Return [X, Y] of the center of cell containing provided text 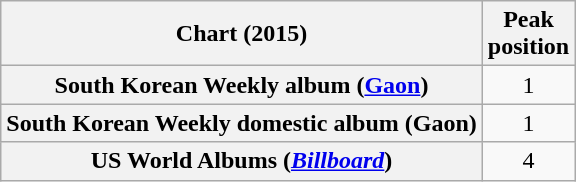
South Korean Weekly album (Gaon) [242, 85]
4 [528, 161]
US World Albums (Billboard) [242, 161]
South Korean Weekly domestic album (Gaon) [242, 123]
Peakposition [528, 34]
Chart (2015) [242, 34]
